Search for the cell housing the specified text and yield its (x, y) center coordinate. 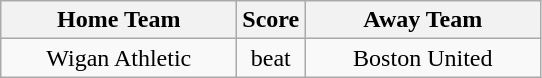
Home Team (119, 20)
beat (271, 58)
Away Team (423, 20)
Boston United (423, 58)
Wigan Athletic (119, 58)
Score (271, 20)
